Pinpoint the cell where the given text exists, returning its [X, Y] midpoint coordinate. 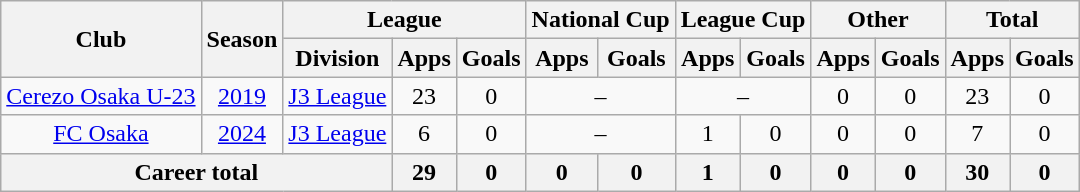
Total [1012, 20]
Season [242, 39]
League Cup [743, 20]
National Cup [600, 20]
6 [424, 134]
30 [977, 172]
Career total [196, 172]
Club [101, 39]
Cerezo Osaka U-23 [101, 96]
7 [977, 134]
2024 [242, 134]
Other [878, 20]
2019 [242, 96]
29 [424, 172]
Division [338, 58]
FC Osaka [101, 134]
League [404, 20]
